From the cell containing the given text, extract its center point as (X, Y) coordinate. 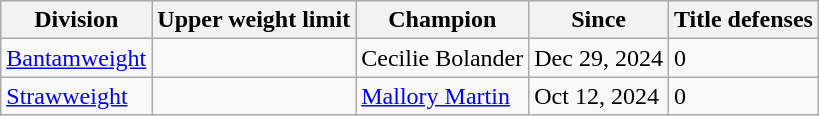
Since (599, 20)
Oct 12, 2024 (599, 96)
Strawweight (76, 96)
Dec 29, 2024 (599, 58)
Division (76, 20)
Bantamweight (76, 58)
Upper weight limit (254, 20)
Mallory Martin (442, 96)
Champion (442, 20)
Title defenses (743, 20)
Cecilie Bolander (442, 58)
